Find where the given text appears and provide that cell's center as (X, Y) coordinate. 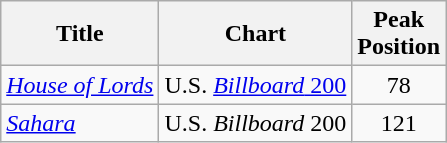
Title (80, 34)
PeakPosition (399, 34)
121 (399, 123)
House of Lords (80, 85)
Chart (256, 34)
Sahara (80, 123)
78 (399, 85)
